From the cell containing the given text, extract its center point as (X, Y) coordinate. 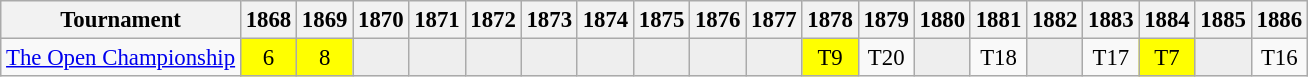
T18 (998, 58)
1884 (1167, 20)
Tournament (121, 20)
The Open Championship (121, 58)
1869 (325, 20)
6 (268, 58)
1880 (942, 20)
T17 (1111, 58)
1875 (661, 20)
1886 (1279, 20)
1868 (268, 20)
1876 (718, 20)
8 (325, 58)
1874 (605, 20)
1885 (1223, 20)
1873 (549, 20)
1871 (437, 20)
1883 (1111, 20)
1882 (1055, 20)
T7 (1167, 58)
T16 (1279, 58)
1877 (774, 20)
1881 (998, 20)
T9 (830, 58)
T20 (886, 58)
1872 (493, 20)
1870 (381, 20)
1878 (830, 20)
1879 (886, 20)
